Return the (x, y) coordinate for the center point of the cell that contains the specified text.  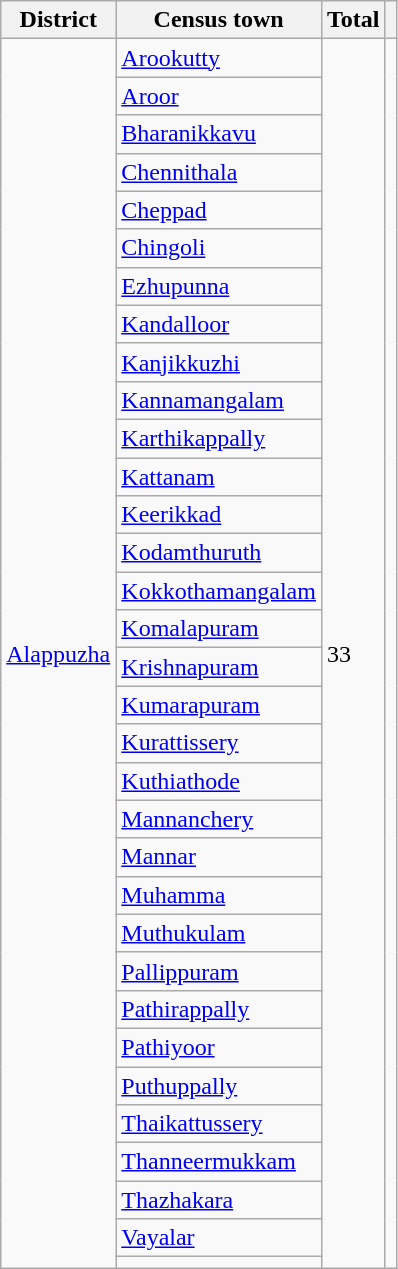
Mannar (219, 857)
Vayalar (219, 1238)
Pathiyoor (219, 1047)
Komalapuram (219, 629)
Arookutty (219, 58)
Total (353, 20)
Puthuppally (219, 1085)
Karthikappally (219, 438)
Cheppad (219, 210)
Pallippuram (219, 971)
Census town (219, 20)
Keerikkad (219, 515)
Kuthiathode (219, 781)
Chingoli (219, 248)
District (58, 20)
Thaikattussery (219, 1124)
Pathirappally (219, 1009)
Mannanchery (219, 819)
Ezhupunna (219, 286)
Kandalloor (219, 324)
Kurattissery (219, 743)
Kodamthuruth (219, 553)
Chennithala (219, 172)
Muhamma (219, 895)
Kanjikkuzhi (219, 362)
Krishnapuram (219, 667)
Aroor (219, 96)
Kokkothamangalam (219, 591)
Kumarapuram (219, 705)
Alappuzha (58, 654)
Muthukulam (219, 933)
Kattanam (219, 477)
Thazhakara (219, 1200)
Bharanikkavu (219, 134)
Thanneermukkam (219, 1162)
33 (353, 654)
Kannamangalam (219, 400)
